Scan for the cell matching the given text and deliver its [x, y] coordinate at center. 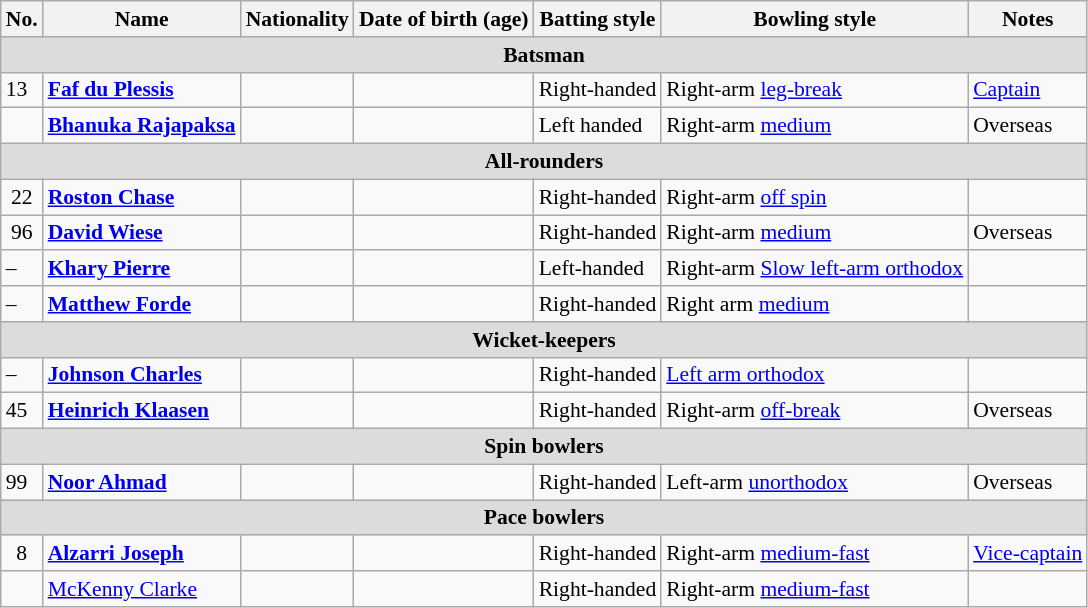
No. [22, 19]
Captain [1028, 90]
Matthew Forde [142, 304]
Right arm medium [814, 304]
Nationality [298, 19]
All-rounders [544, 162]
Right-arm leg-break [814, 90]
Notes [1028, 19]
Name [142, 19]
Vice-captain [1028, 554]
13 [22, 90]
45 [22, 411]
Date of birth (age) [444, 19]
Noor Ahmad [142, 482]
Roston Chase [142, 197]
Faf du Plessis [142, 90]
Batting style [598, 19]
Pace bowlers [544, 518]
22 [22, 197]
Heinrich Klaasen [142, 411]
Alzarri Joseph [142, 554]
Batsman [544, 55]
Wicket-keepers [544, 340]
99 [22, 482]
David Wiese [142, 233]
Right-arm off spin [814, 197]
Johnson Charles [142, 375]
Left-arm unorthodox [814, 482]
8 [22, 554]
Bowling style [814, 19]
Right-arm Slow left-arm orthodox [814, 269]
Bhanuka Rajapaksa [142, 126]
Spin bowlers [544, 447]
Right-arm off-break [814, 411]
Left handed [598, 126]
96 [22, 233]
McKenny Clarke [142, 589]
Left-handed [598, 269]
Khary Pierre [142, 269]
Left arm orthodox [814, 375]
